Identify which cell holds the provided text, then report its (X, Y) central coordinate. 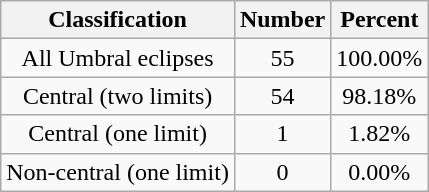
All Umbral eclipses (118, 58)
Number (282, 20)
98.18% (380, 96)
55 (282, 58)
100.00% (380, 58)
54 (282, 96)
0 (282, 172)
1 (282, 134)
1.82% (380, 134)
Percent (380, 20)
0.00% (380, 172)
Central (two limits) (118, 96)
Central (one limit) (118, 134)
Non-central (one limit) (118, 172)
Classification (118, 20)
